Scan for the cell matching the given text and deliver its [X, Y] coordinate at center. 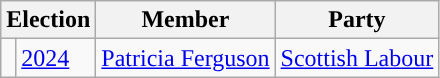
Member [186, 20]
Patricia Ferguson [186, 58]
Scottish Labour [357, 58]
Election [48, 20]
2024 [56, 58]
Party [357, 20]
